Pinpoint the cell where the given text exists, returning its (x, y) midpoint coordinate. 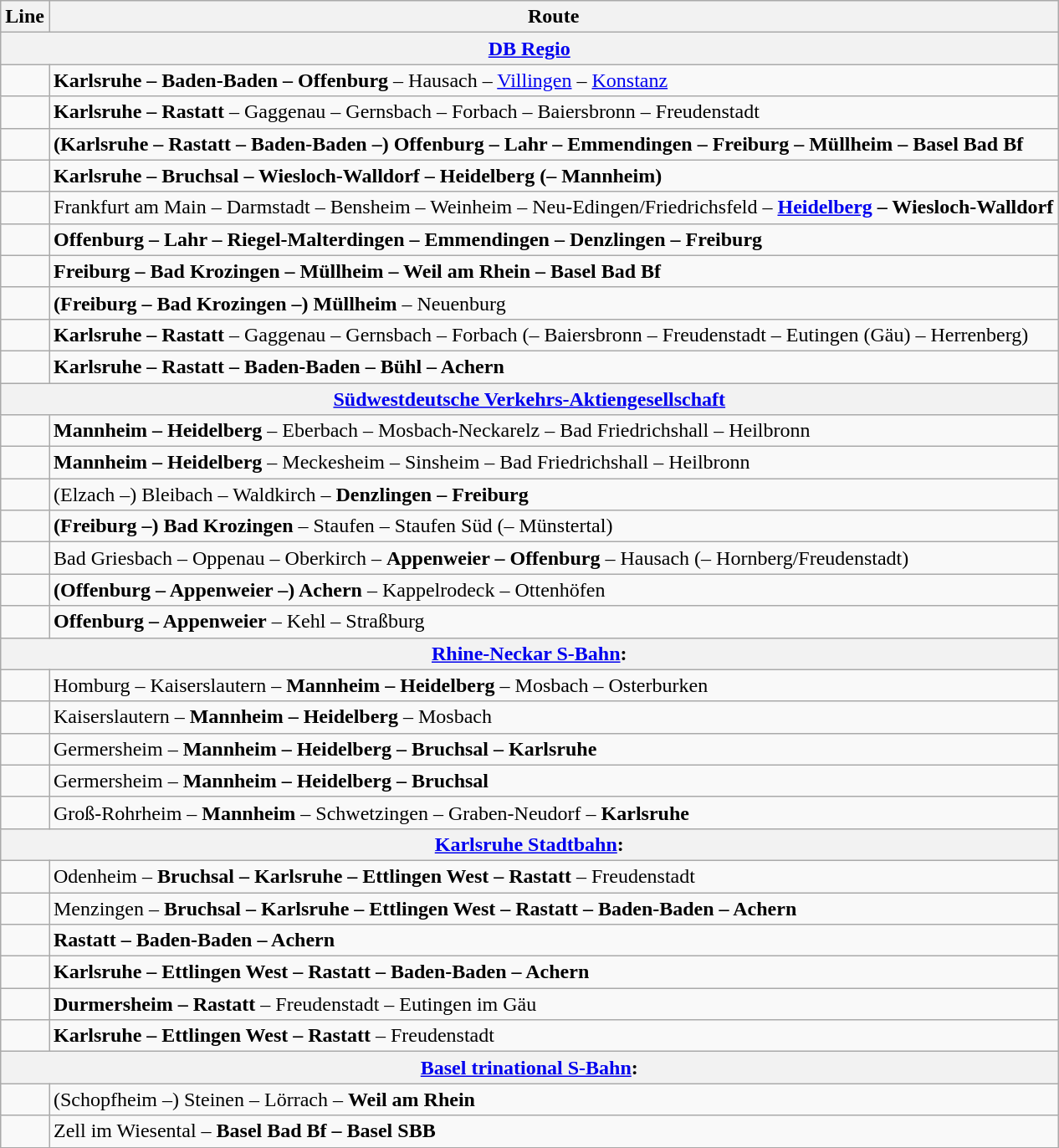
Karlsruhe – Ettlingen West – Rastatt – Baden-Baden – Achern (553, 972)
Karlsruhe – Bruchsal – Wiesloch-Walldorf – Heidelberg (– Mannheim) (553, 176)
Kaiserslautern – Mannheim – Heidelberg – Mosbach (553, 717)
Karlsruhe – Rastatt – Gaggenau – Gernsbach – Forbach (– Baiersbronn – Freudenstadt – Eutingen (Gäu) – Herrenberg) (553, 335)
Rastatt – Baden-Baden – Achern (553, 940)
Rhine-Neckar S-Bahn: (529, 653)
Karlsruhe – Rastatt – Gaggenau – Gernsbach – Forbach – Baiersbronn – Freudenstadt (553, 112)
Mannheim – Heidelberg – Meckesheim – Sinsheim – Bad Friedrichshall – Heilbronn (553, 463)
(Offenburg – Appenweier –) Achern – Kappelrodeck – Ottenhöfen (553, 590)
Germersheim – Mannheim – Heidelberg – Bruchsal (553, 781)
Groß-Rohrheim – Mannheim – Schwetzingen – Graben-Neudorf – Karlsruhe (553, 812)
Odenheim – Bruchsal – Karlsruhe – Ettlingen West – Rastatt – Freudenstadt (553, 876)
(Freiburg – Bad Krozingen –) Müllheim – Neuenburg (553, 303)
Menzingen – Bruchsal – Karlsruhe – Ettlingen West – Rastatt – Baden-Baden – Achern (553, 908)
Frankfurt am Main – Darmstadt – Bensheim – Weinheim – Neu-Edingen/Friedrichsfeld – Heidelberg – Wiesloch-Walldorf (553, 208)
DB Regio (529, 49)
Karlsruhe – Rastatt – Baden-Baden – Bühl – Achern (553, 366)
Mannheim – Heidelberg – Eberbach – Mosbach-Neckarelz – Bad Friedrichshall – Heilbronn (553, 431)
Karlsruhe Stadtbahn: (529, 844)
Route (553, 17)
(Elzach –) Bleibach – Waldkirch – Denzlingen – Freiburg (553, 495)
Germersheim – Mannheim – Heidelberg – Bruchsal – Karlsruhe (553, 749)
Line (25, 17)
Karlsruhe – Ettlingen West – Rastatt – Freudenstadt (553, 1036)
Karlsruhe – Baden-Baden – Offenburg – Hausach – Villingen – Konstanz (553, 80)
Südwestdeutsche Verkehrs-Aktiengesellschaft (529, 399)
Homburg – Kaiserslautern – Mannheim – Heidelberg – Mosbach – Osterburken (553, 685)
(Schopfheim –) Steinen – Lörrach – Weil am Rhein (553, 1099)
Zell im Wiesental – Basel Bad Bf – Basel SBB (553, 1131)
Basel trinational S-Bahn: (529, 1068)
Offenburg – Appenweier – Kehl – Straßburg (553, 622)
Bad Griesbach – Oppenau – Oberkirch – Appenweier – Offenburg – Hausach (– Hornberg/Freudenstadt) (553, 558)
Freiburg – Bad Krozingen – Müllheim – Weil am Rhein – Basel Bad Bf (553, 271)
(Freiburg –) Bad Krozingen – Staufen – Staufen Süd (– Münstertal) (553, 526)
(Karlsruhe – Rastatt – Baden-Baden –) Offenburg – Lahr – Emmendingen – Freiburg – Müllheim – Basel Bad Bf (553, 144)
Offenburg – Lahr – Riegel-Malterdingen – Emmendingen – Denzlingen – Freiburg (553, 239)
Durmersheim – Rastatt – Freudenstadt – Eutingen im Gäu (553, 1004)
